Identify which cell holds the provided text, then report its (X, Y) central coordinate. 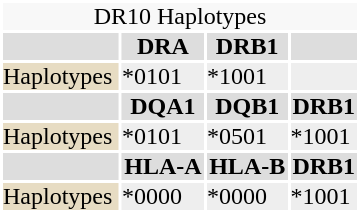
DQB1 (248, 106)
DR10 Haplotypes (180, 16)
HLA-A (163, 166)
DQA1 (163, 106)
DRA (163, 46)
HLA-B (248, 166)
*0501 (248, 136)
